Detect which cell encompasses the target text, then output its (x, y) center coordinate. 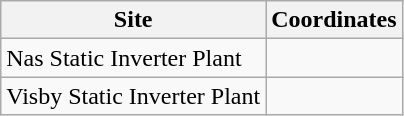
Coordinates (334, 20)
Nas Static Inverter Plant (134, 58)
Visby Static Inverter Plant (134, 96)
Site (134, 20)
